Detect which cell encompasses the target text, then output its (x, y) center coordinate. 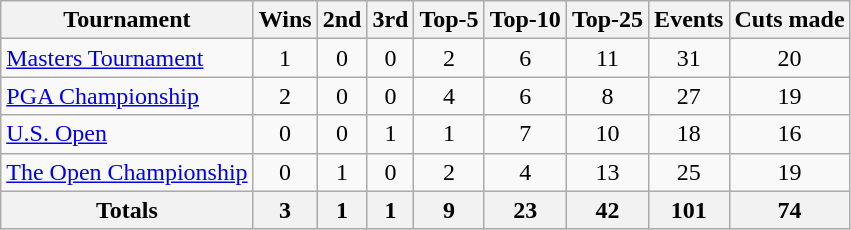
Masters Tournament (127, 58)
74 (790, 210)
42 (607, 210)
Cuts made (790, 20)
8 (607, 96)
U.S. Open (127, 134)
16 (790, 134)
25 (689, 172)
Top-10 (525, 20)
3 (285, 210)
18 (689, 134)
PGA Championship (127, 96)
7 (525, 134)
101 (689, 210)
The Open Championship (127, 172)
13 (607, 172)
23 (525, 210)
9 (449, 210)
Totals (127, 210)
27 (689, 96)
3rd (390, 20)
Events (689, 20)
2nd (342, 20)
10 (607, 134)
31 (689, 58)
Wins (285, 20)
Top-5 (449, 20)
Top-25 (607, 20)
11 (607, 58)
20 (790, 58)
Tournament (127, 20)
